Locate the cell with the specified text and output its [x, y] center coordinate. 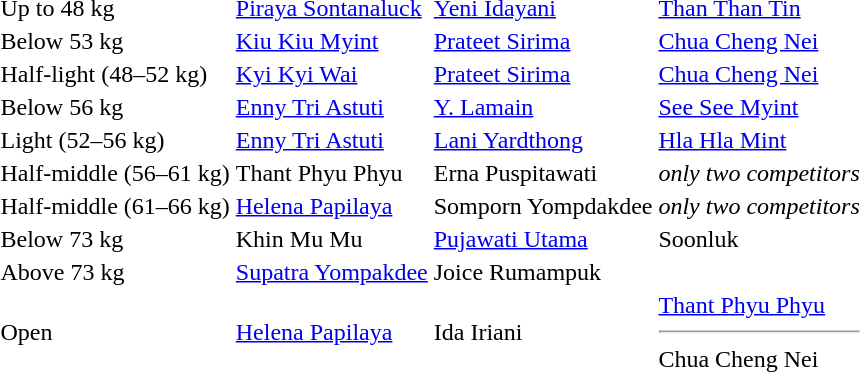
Khin Mu Mu [332, 239]
Erna Puspitawati [543, 173]
Y. Lamain [543, 107]
Joice Rumampuk [543, 272]
Kyi Kyi Wai [332, 74]
Somporn Yompdakdee [543, 206]
Pujawati Utama [543, 239]
Helena Papilaya [332, 206]
Kiu Kiu Myint [332, 41]
Thant Phyu Phyu [332, 173]
Supatra Yompakdee [332, 272]
Lani Yardthong [543, 140]
